Pinpoint the cell where the given text exists, returning its (x, y) midpoint coordinate. 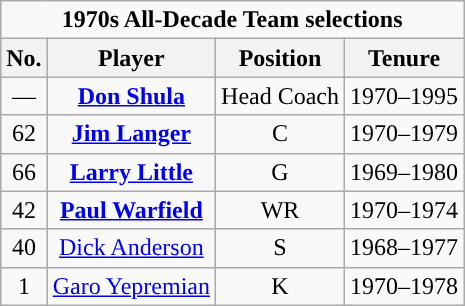
C (280, 134)
1970–1978 (404, 286)
No. (24, 58)
Tenure (404, 58)
— (24, 96)
Paul Warfield (131, 210)
1970–1995 (404, 96)
Player (131, 58)
WR (280, 210)
40 (24, 248)
K (280, 286)
Dick Anderson (131, 248)
1970–1979 (404, 134)
66 (24, 172)
S (280, 248)
Larry Little (131, 172)
1 (24, 286)
42 (24, 210)
Position (280, 58)
1970–1974 (404, 210)
Don Shula (131, 96)
Garo Yepremian (131, 286)
1968–1977 (404, 248)
62 (24, 134)
Jim Langer (131, 134)
Head Coach (280, 96)
1969–1980 (404, 172)
1970s All-Decade Team selections (232, 20)
G (280, 172)
